Determine the [x, y] coordinate at the center of the cell enclosing the given text.  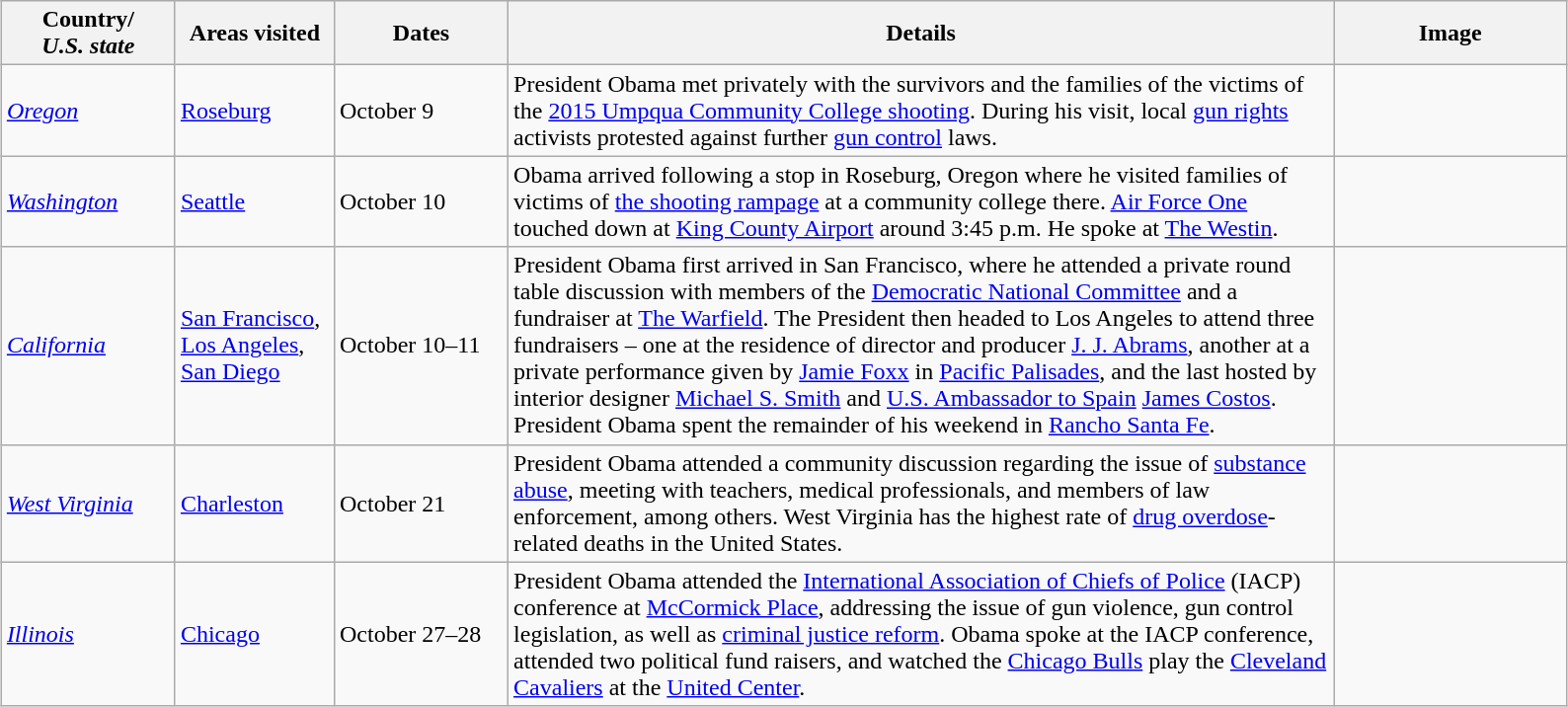
Roseburg [255, 111]
October 9 [421, 111]
October 10 [421, 201]
Washington [88, 201]
Areas visited [255, 34]
Oregon [88, 111]
Country/U.S. state [88, 34]
Image [1450, 34]
Dates [421, 34]
October 21 [421, 504]
October 10–11 [421, 346]
Charleston [255, 504]
Seattle [255, 201]
California [88, 346]
Details [921, 34]
San Francisco,Los Angeles,San Diego [255, 346]
West Virginia [88, 504]
Illinois [88, 634]
October 27–28 [421, 634]
Chicago [255, 634]
